Find where the given text appears and provide that cell's center as (X, Y) coordinate. 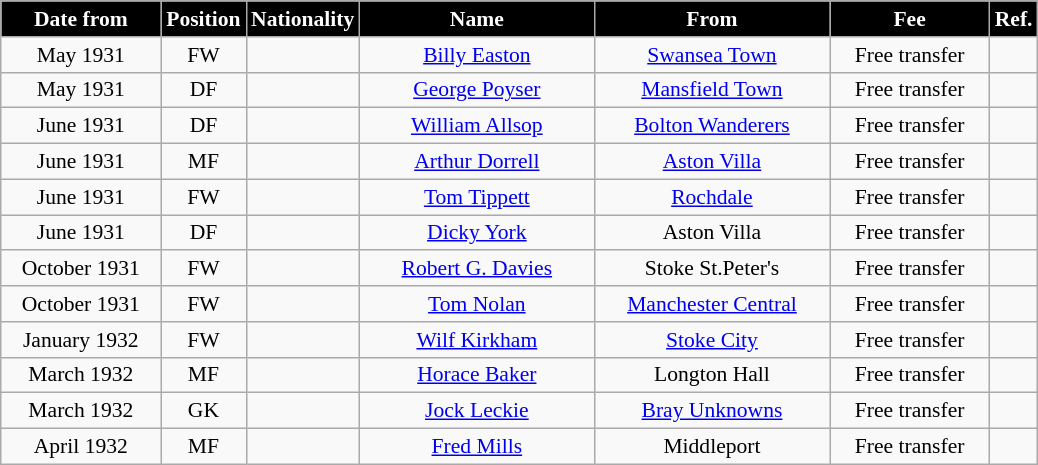
Jock Leckie (476, 411)
Ref. (1014, 19)
GK (204, 411)
January 1932 (81, 340)
From (712, 19)
George Poyser (476, 90)
Manchester Central (712, 304)
Swansea Town (712, 55)
Date from (81, 19)
Tom Nolan (476, 304)
Horace Baker (476, 375)
Name (476, 19)
Rochdale (712, 197)
William Allsop (476, 126)
Bolton Wanderers (712, 126)
Stoke City (712, 340)
Fred Mills (476, 447)
Mansfield Town (712, 90)
Wilf Kirkham (476, 340)
Position (204, 19)
Longton Hall (712, 375)
Nationality (302, 19)
Tom Tippett (476, 197)
Stoke St.Peter's (712, 269)
Arthur Dorrell (476, 162)
Dicky York (476, 233)
Middleport (712, 447)
April 1932 (81, 447)
Billy Easton (476, 55)
Fee (910, 19)
Robert G. Davies (476, 269)
Bray Unknowns (712, 411)
